Find where the given text appears and provide that cell's center as [X, Y] coordinate. 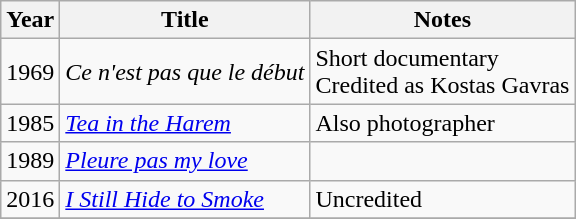
Ce n'est pas que le début [185, 72]
1985 [30, 123]
Year [30, 20]
1969 [30, 72]
Notes [442, 20]
Pleure pas my love [185, 161]
I Still Hide to Smoke [185, 199]
1989 [30, 161]
Also photographer [442, 123]
Title [185, 20]
Short documentary Credited as Kostas Gavras [442, 72]
2016 [30, 199]
Uncredited [442, 199]
Tea in the Harem [185, 123]
